From the cell containing the given text, extract its center point as (x, y) coordinate. 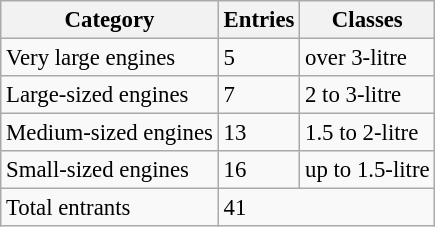
5 (258, 58)
Very large engines (110, 58)
Total entrants (110, 208)
Medium-sized engines (110, 133)
Category (110, 20)
13 (258, 133)
2 to 3-litre (368, 95)
16 (258, 170)
Large-sized engines (110, 95)
41 (326, 208)
Classes (368, 20)
over 3-litre (368, 58)
up to 1.5-litre (368, 170)
Entries (258, 20)
7 (258, 95)
1.5 to 2-litre (368, 133)
Small-sized engines (110, 170)
